Provide the [X, Y] coordinate of the cell's center where the given text is located.  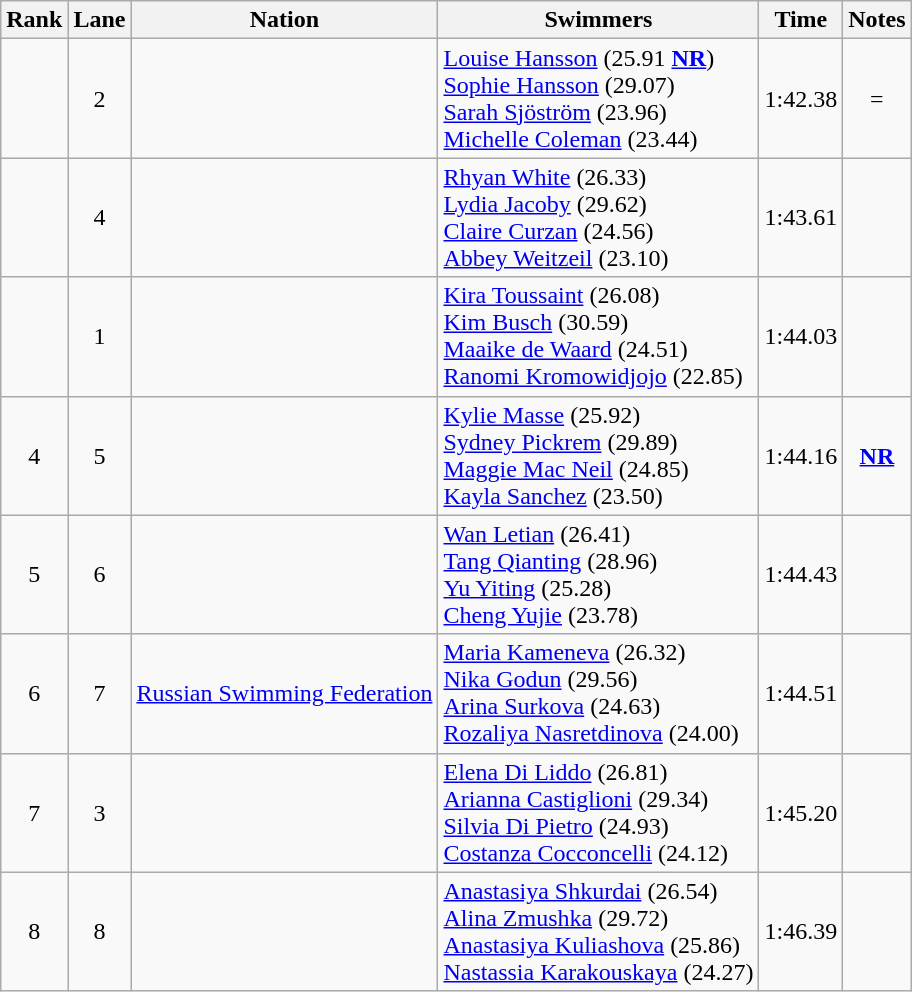
1:46.39 [801, 932]
= [877, 98]
3 [100, 812]
1:45.20 [801, 812]
Wan Letian (26.41)Tang Qianting (28.96)Yu Yiting (25.28)Cheng Yujie (23.78) [598, 574]
1:44.03 [801, 336]
Louise Hansson (25.91 NR)Sophie Hansson (29.07)Sarah Sjöström (23.96)Michelle Coleman (23.44) [598, 98]
Lane [100, 20]
NR [877, 456]
1:44.51 [801, 694]
Rank [34, 20]
1:42.38 [801, 98]
Anastasiya Shkurdai (26.54)Alina Zmushka (29.72)Anastasiya Kuliashova (25.86)Nastassia Karakouskaya (24.27) [598, 932]
Kylie Masse (25.92)Sydney Pickrem (29.89)Maggie Mac Neil (24.85)Kayla Sanchez (23.50) [598, 456]
1:44.43 [801, 574]
Rhyan White (26.33)Lydia Jacoby (29.62)Claire Curzan (24.56)Abbey Weitzeil (23.10) [598, 218]
2 [100, 98]
Elena Di Liddo (26.81)Arianna Castiglioni (29.34)Silvia Di Pietro (24.93)Costanza Cocconcelli (24.12) [598, 812]
1 [100, 336]
1:43.61 [801, 218]
1:44.16 [801, 456]
Russian Swimming Federation [284, 694]
Swimmers [598, 20]
Nation [284, 20]
Maria Kameneva (26.32)Nika Godun (29.56)Arina Surkova (24.63)Rozaliya Nasretdinova (24.00) [598, 694]
Time [801, 20]
Notes [877, 20]
Kira Toussaint (26.08)Kim Busch (30.59)Maaike de Waard (24.51)Ranomi Kromowidjojo (22.85) [598, 336]
